Capture the cell that displays the provided text and extract its [x, y] central coordinate. 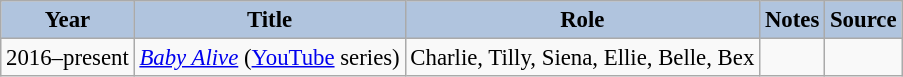
Title [270, 20]
Notes [792, 20]
Baby Alive (YouTube series) [270, 58]
2016–present [68, 58]
Role [582, 20]
Year [68, 20]
Charlie, Tilly, Siena, Ellie, Belle, Bex [582, 58]
Source [864, 20]
